Find where the given text appears and provide that cell's center as (x, y) coordinate. 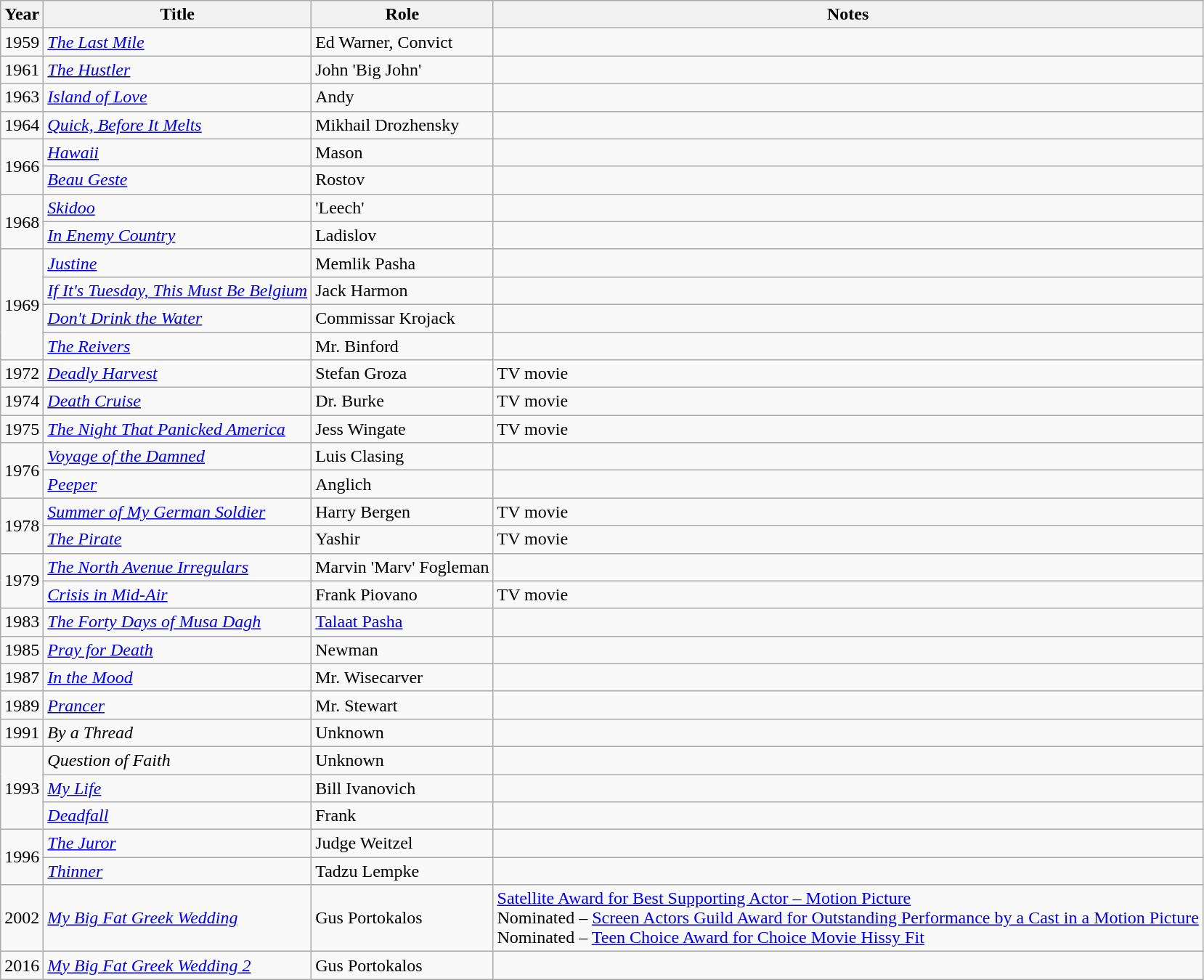
Crisis in Mid-Air (177, 595)
Memlik Pasha (402, 263)
1983 (22, 622)
Peeper (177, 484)
Skidoo (177, 208)
1964 (22, 125)
The Night That Panicked America (177, 429)
Harry Bergen (402, 512)
Stefan Groza (402, 374)
Beau Geste (177, 180)
'Leech' (402, 208)
Mikhail Drozhensky (402, 125)
1996 (22, 857)
Thinner (177, 871)
Jack Harmon (402, 290)
My Life (177, 788)
Yashir (402, 539)
Deadfall (177, 816)
The Hustler (177, 70)
Mr. Stewart (402, 705)
1966 (22, 166)
Anglich (402, 484)
Summer of My German Soldier (177, 512)
1959 (22, 42)
2002 (22, 918)
My Big Fat Greek Wedding (177, 918)
Voyage of the Damned (177, 457)
1968 (22, 221)
The Pirate (177, 539)
Jess Wingate (402, 429)
Mr. Wisecarver (402, 677)
1969 (22, 304)
Quick, Before It Melts (177, 125)
1989 (22, 705)
1974 (22, 401)
Death Cruise (177, 401)
Role (402, 15)
Talaat Pasha (402, 622)
Don't Drink the Water (177, 318)
Bill Ivanovich (402, 788)
By a Thread (177, 732)
Deadly Harvest (177, 374)
My Big Fat Greek Wedding 2 (177, 965)
1979 (22, 581)
The North Avenue Irregulars (177, 567)
The Reivers (177, 346)
The Juror (177, 844)
Notes (848, 15)
The Last Mile (177, 42)
Title (177, 15)
Justine (177, 263)
Question of Faith (177, 760)
Judge Weitzel (402, 844)
In the Mood (177, 677)
The Forty Days of Musa Dagh (177, 622)
Luis Clasing (402, 457)
Tadzu Lempke (402, 871)
2016 (22, 965)
Year (22, 15)
Rostov (402, 180)
If It's Tuesday, This Must Be Belgium (177, 290)
Prancer (177, 705)
Frank Piovano (402, 595)
Ladislov (402, 235)
Frank (402, 816)
Commissar Krojack (402, 318)
1975 (22, 429)
Marvin 'Marv' Fogleman (402, 567)
In Enemy Country (177, 235)
Newman (402, 650)
Ed Warner, Convict (402, 42)
Island of Love (177, 97)
1993 (22, 788)
Andy (402, 97)
1985 (22, 650)
Hawaii (177, 152)
Mr. Binford (402, 346)
1963 (22, 97)
1972 (22, 374)
Dr. Burke (402, 401)
1976 (22, 470)
1987 (22, 677)
1978 (22, 526)
1961 (22, 70)
1991 (22, 732)
Mason (402, 152)
John 'Big John' (402, 70)
Pray for Death (177, 650)
